Return (X, Y) of the center of cell containing provided text 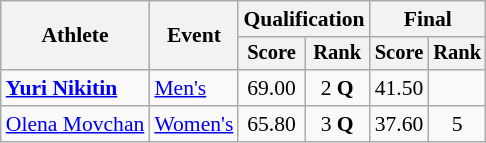
Athlete (76, 36)
41.50 (400, 88)
Final (428, 19)
Women's (194, 124)
Men's (194, 88)
Olena Movchan (76, 124)
5 (457, 124)
Yuri Nikitin (76, 88)
Event (194, 36)
37.60 (400, 124)
3 Q (338, 124)
2 Q (338, 88)
69.00 (271, 88)
Qualification (304, 19)
65.80 (271, 124)
